Capture the cell that displays the provided text and extract its [x, y] central coordinate. 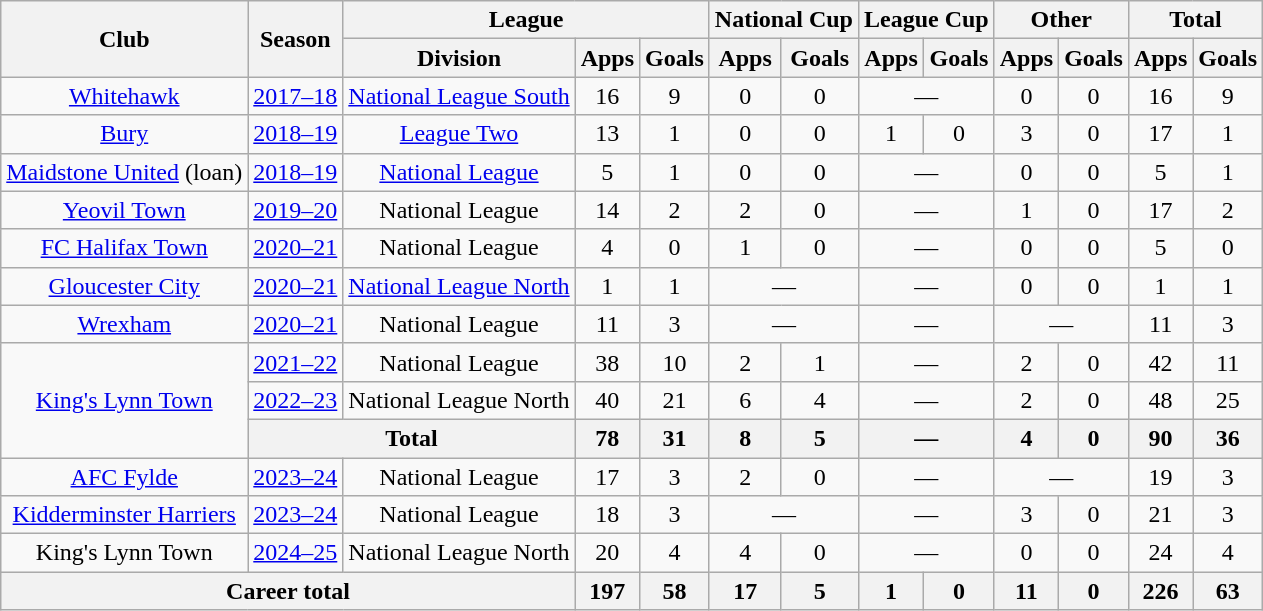
National Cup [784, 20]
League Cup [926, 20]
2024–25 [296, 553]
25 [1228, 400]
National League South [459, 96]
226 [1160, 591]
Club [124, 39]
90 [1160, 438]
2019–20 [296, 210]
Career total [288, 591]
2022–23 [296, 400]
FC Halifax Town [124, 248]
Maidstone United (loan) [124, 172]
AFC Fylde [124, 477]
Season [296, 39]
58 [675, 591]
14 [607, 210]
38 [607, 362]
8 [745, 438]
League [526, 20]
36 [1228, 438]
13 [607, 134]
24 [1160, 553]
Wrexham [124, 324]
42 [1160, 362]
Other [1061, 20]
31 [675, 438]
10 [675, 362]
Kidderminster Harriers [124, 515]
Bury [124, 134]
20 [607, 553]
78 [607, 438]
Yeovil Town [124, 210]
2021–22 [296, 362]
Gloucester City [124, 286]
19 [1160, 477]
2017–18 [296, 96]
League Two [459, 134]
63 [1228, 591]
197 [607, 591]
18 [607, 515]
Whitehawk [124, 96]
40 [607, 400]
Division [459, 58]
48 [1160, 400]
6 [745, 400]
